Search for the cell housing the specified text and yield its [x, y] center coordinate. 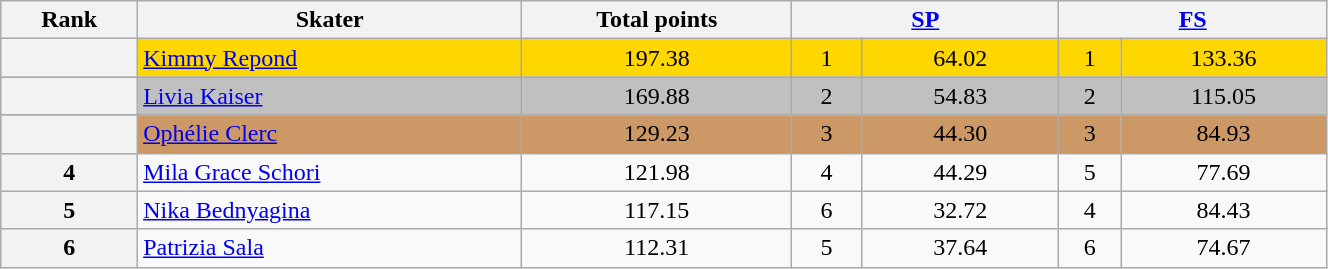
74.67 [1224, 248]
Mila Grace Schori [330, 172]
Kimmy Repond [330, 58]
44.29 [960, 172]
84.43 [1224, 210]
37.64 [960, 248]
Total points [657, 20]
121.98 [657, 172]
84.93 [1224, 134]
Skater [330, 20]
64.02 [960, 58]
77.69 [1224, 172]
SP [926, 20]
117.15 [657, 210]
115.05 [1224, 96]
Ophélie Clerc [330, 134]
FS [1192, 20]
32.72 [960, 210]
197.38 [657, 58]
112.31 [657, 248]
Patrizia Sala [330, 248]
Rank [70, 20]
Livia Kaiser [330, 96]
44.30 [960, 134]
169.88 [657, 96]
133.36 [1224, 58]
129.23 [657, 134]
Nika Bednyagina [330, 210]
54.83 [960, 96]
